Return (x, y) of the center of cell containing provided text 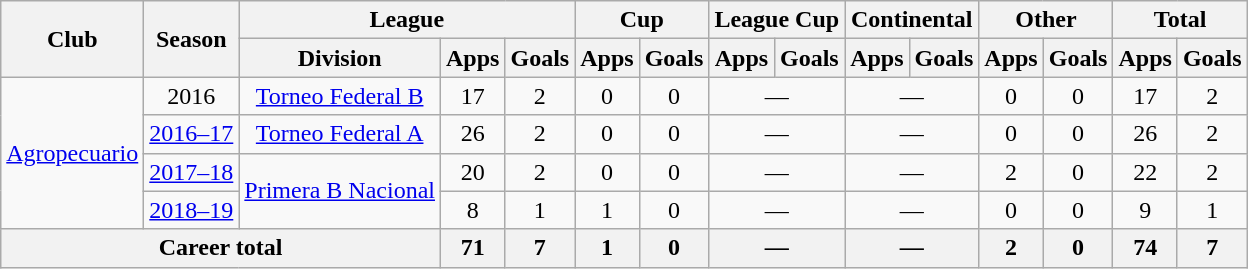
2017–18 (192, 172)
Club (72, 39)
71 (473, 248)
Torneo Federal A (340, 134)
Season (192, 39)
9 (1145, 210)
2016–17 (192, 134)
74 (1145, 248)
20 (473, 172)
Continental (912, 20)
22 (1145, 172)
Total (1180, 20)
2018–19 (192, 210)
8 (473, 210)
Primera B Nacional (340, 191)
Other (1046, 20)
League (407, 20)
Cup (642, 20)
League Cup (777, 20)
2016 (192, 96)
Torneo Federal B (340, 96)
Career total (221, 248)
Agropecuario (72, 153)
Division (340, 58)
